Pinpoint the cell where the given text exists, returning its (x, y) midpoint coordinate. 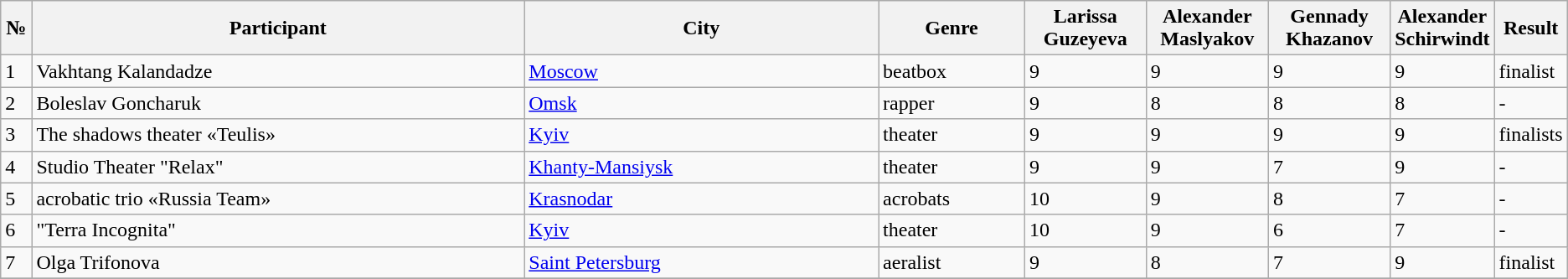
finalists (1531, 135)
1 (17, 71)
City (702, 28)
2 (17, 103)
Moscow (702, 71)
№ (17, 28)
acrobats (952, 199)
Khanty-Mansiysk (702, 167)
Studio Theater "Relax" (278, 167)
The shadows theater «Teulis» (278, 135)
3 (17, 135)
"Terra Incognita" (278, 230)
Result (1531, 28)
acrobatic trio «Russia Team» (278, 199)
Saint Petersburg (702, 262)
Genre (952, 28)
beatbox (952, 71)
Krasnodar (702, 199)
5 (17, 199)
Alexander Schirwindt (1442, 28)
4 (17, 167)
rapper (952, 103)
Omsk (702, 103)
Olga Trifonova (278, 262)
aeralist (952, 262)
Alexander Maslyakov (1207, 28)
Larissa Guzeyeva (1086, 28)
Participant (278, 28)
Vakhtang Kalandadze (278, 71)
Gennady Khazanov (1328, 28)
Boleslav Goncharuk (278, 103)
